Find where the given text appears and provide that cell's center as (x, y) coordinate. 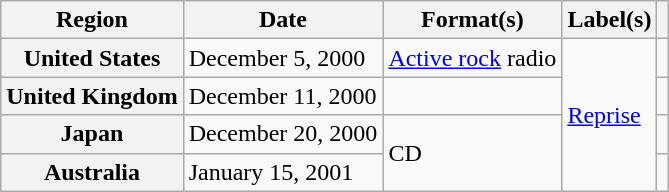
Active rock radio (472, 58)
Date (283, 20)
December 20, 2000 (283, 134)
January 15, 2001 (283, 172)
CD (472, 153)
Format(s) (472, 20)
Australia (92, 172)
December 5, 2000 (283, 58)
Region (92, 20)
United States (92, 58)
Label(s) (610, 20)
December 11, 2000 (283, 96)
United Kingdom (92, 96)
Japan (92, 134)
Reprise (610, 115)
